Scan for the cell matching the given text and deliver its [X, Y] coordinate at center. 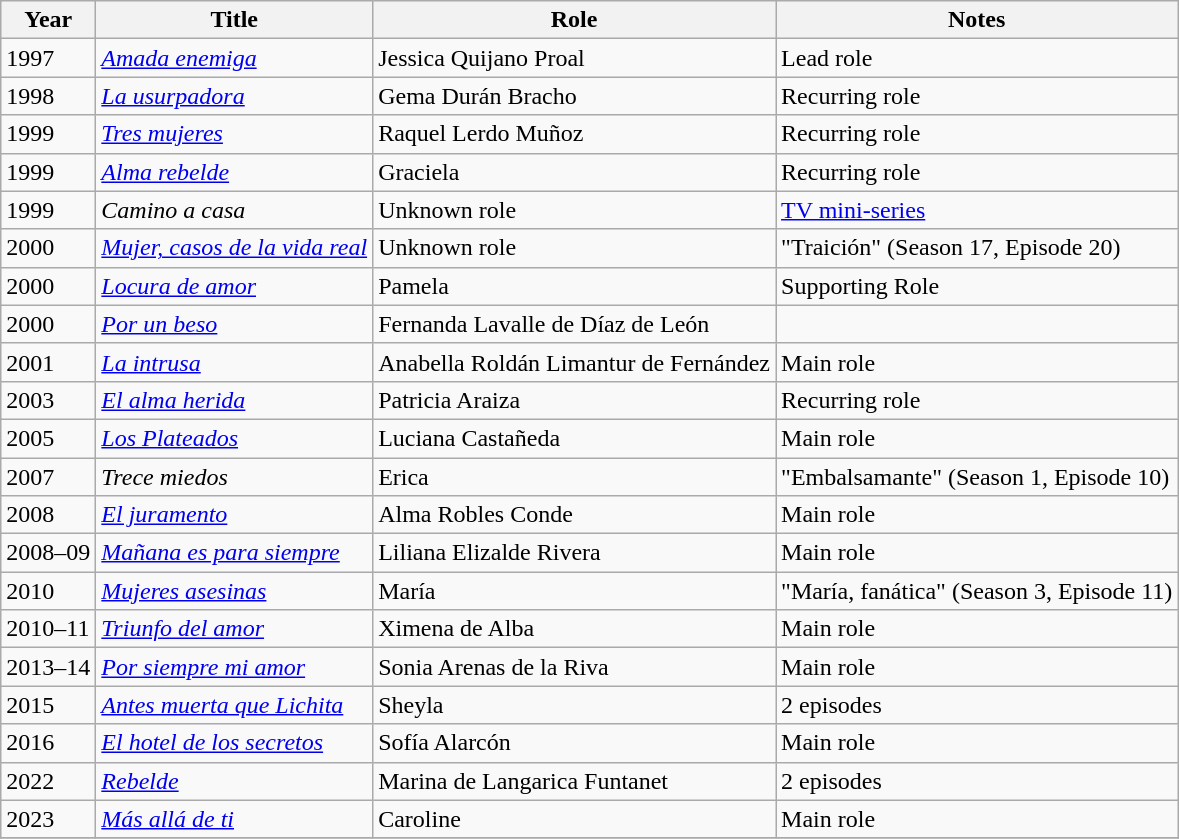
Sheyla [574, 705]
Graciela [574, 172]
Liliana Elizalde Rivera [574, 553]
2016 [48, 743]
El alma herida [234, 400]
2022 [48, 781]
Raquel Lerdo Muñoz [574, 134]
María [574, 591]
Alma rebelde [234, 172]
Sofía Alarcón [574, 743]
2010–11 [48, 629]
Lead role [977, 58]
Alma Robles Conde [574, 515]
La intrusa [234, 362]
Mujer, casos de la vida real [234, 248]
La usurpadora [234, 96]
Más allá de ti [234, 819]
Mujeres asesinas [234, 591]
1998 [48, 96]
Notes [977, 20]
2003 [48, 400]
Sonia Arenas de la Riva [574, 667]
Mañana es para siempre [234, 553]
Ximena de Alba [574, 629]
Pamela [574, 286]
2013–14 [48, 667]
2005 [48, 438]
2015 [48, 705]
2007 [48, 477]
Por siempre mi amor [234, 667]
Role [574, 20]
Antes muerta que Lichita [234, 705]
Jessica Quijano Proal [574, 58]
1997 [48, 58]
2008–09 [48, 553]
Los Plateados [234, 438]
2010 [48, 591]
Patricia Araiza [574, 400]
Tres mujeres [234, 134]
Year [48, 20]
Trece miedos [234, 477]
2023 [48, 819]
Supporting Role [977, 286]
Marina de Langarica Funtanet [574, 781]
Fernanda Lavalle de Díaz de León [574, 324]
Triunfo del amor [234, 629]
Locura de amor [234, 286]
Erica [574, 477]
2008 [48, 515]
Caroline [574, 819]
Por un beso [234, 324]
El juramento [234, 515]
Amada enemiga [234, 58]
"María, fanática" (Season 3, Episode 11) [977, 591]
"Traición" (Season 17, Episode 20) [977, 248]
Gema Durán Bracho [574, 96]
El hotel de los secretos [234, 743]
Camino a casa [234, 210]
2001 [48, 362]
Anabella Roldán Limantur de Fernández [574, 362]
Luciana Castañeda [574, 438]
TV mini-series [977, 210]
Title [234, 20]
"Embalsamante" (Season 1, Episode 10) [977, 477]
Rebelde [234, 781]
